Return [X, Y] of the center of cell containing provided text 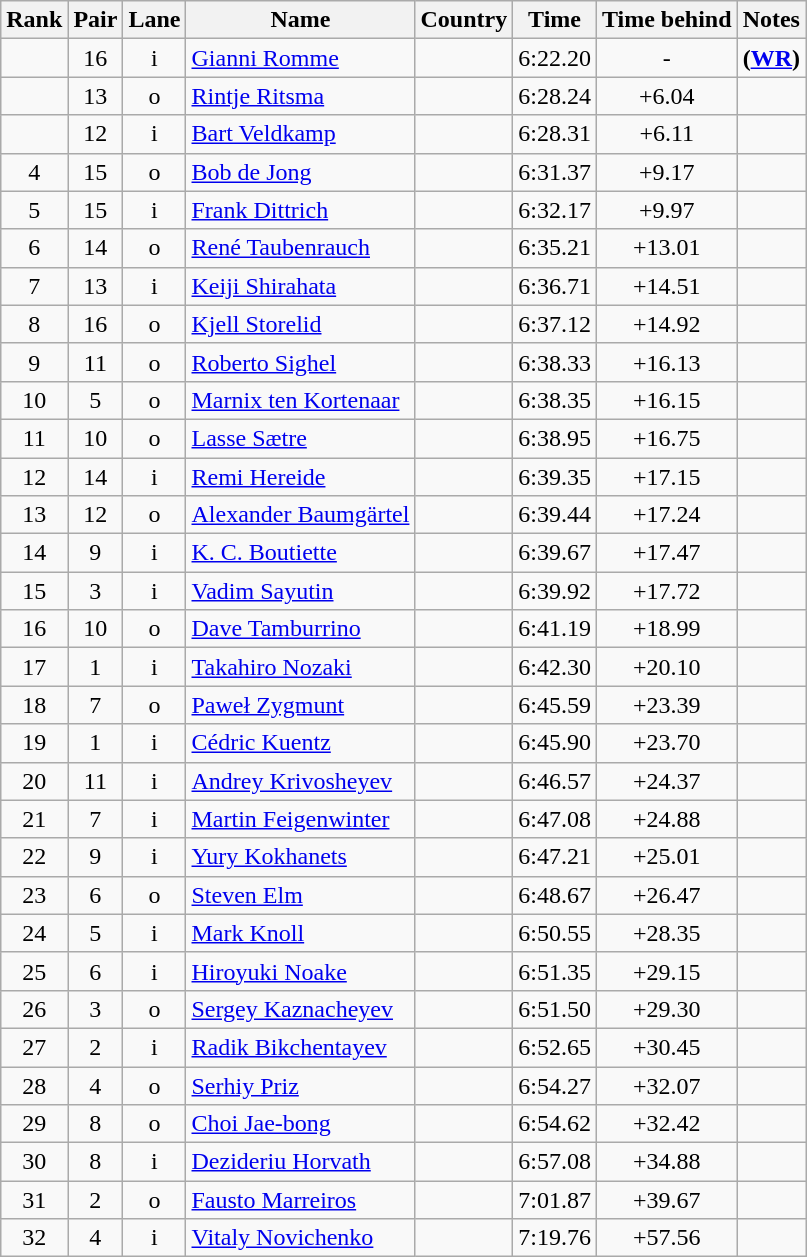
31 [34, 1200]
+29.15 [666, 971]
Mark Knoll [300, 933]
Yury Kokhanets [300, 857]
25 [34, 971]
+23.39 [666, 705]
6:39.44 [555, 515]
6:38.95 [555, 438]
6:45.90 [555, 743]
Alexander Baumgärtel [300, 515]
Remi Hereide [300, 477]
Lasse Sætre [300, 438]
6:47.08 [555, 819]
6:39.92 [555, 591]
6:54.62 [555, 1124]
7:01.87 [555, 1200]
Sergey Kaznacheyev [300, 1009]
6:51.50 [555, 1009]
+34.88 [666, 1162]
Time behind [666, 20]
6:57.08 [555, 1162]
Paweł Zygmunt [300, 705]
+39.67 [666, 1200]
23 [34, 895]
Dezideriu Horvath [300, 1162]
6:39.67 [555, 553]
Country [464, 20]
+24.37 [666, 781]
Serhiy Priz [300, 1085]
+13.01 [666, 248]
Vadim Sayutin [300, 591]
30 [34, 1162]
Notes [771, 20]
27 [34, 1047]
29 [34, 1124]
Martin Feigenwinter [300, 819]
Name [300, 20]
18 [34, 705]
Dave Tamburrino [300, 629]
Hiroyuki Noake [300, 971]
6:52.65 [555, 1047]
6:22.20 [555, 58]
+32.42 [666, 1124]
+17.47 [666, 553]
Cédric Kuentz [300, 743]
Marnix ten Kortenaar [300, 400]
6:38.33 [555, 362]
Choi Jae-bong [300, 1124]
K. C. Boutiette [300, 553]
+14.92 [666, 324]
Andrey Krivosheyev [300, 781]
Fausto Marreiros [300, 1200]
6:46.57 [555, 781]
28 [34, 1085]
(WR) [771, 58]
32 [34, 1238]
+24.88 [666, 819]
Roberto Sighel [300, 362]
Rank [34, 20]
+6.11 [666, 134]
Radik Bikchentayev [300, 1047]
26 [34, 1009]
René Taubenrauch [300, 248]
Pair [96, 20]
+17.72 [666, 591]
6:41.19 [555, 629]
22 [34, 857]
6:54.27 [555, 1085]
24 [34, 933]
20 [34, 781]
+57.56 [666, 1238]
6:36.71 [555, 286]
17 [34, 667]
6:31.37 [555, 172]
6:51.35 [555, 971]
Rintje Ritsma [300, 96]
Gianni Romme [300, 58]
+9.17 [666, 172]
Bob de Jong [300, 172]
+29.30 [666, 1009]
+20.10 [666, 667]
Frank Dittrich [300, 210]
19 [34, 743]
Bart Veldkamp [300, 134]
+16.13 [666, 362]
+30.45 [666, 1047]
+9.97 [666, 210]
+16.15 [666, 400]
6:37.12 [555, 324]
+23.70 [666, 743]
+28.35 [666, 933]
+25.01 [666, 857]
Steven Elm [300, 895]
6:47.21 [555, 857]
+17.24 [666, 515]
Time [555, 20]
+14.51 [666, 286]
6:45.59 [555, 705]
6:50.55 [555, 933]
6:32.17 [555, 210]
6:28.24 [555, 96]
- [666, 58]
+6.04 [666, 96]
6:42.30 [555, 667]
6:38.35 [555, 400]
6:48.67 [555, 895]
Takahiro Nozaki [300, 667]
+26.47 [666, 895]
21 [34, 819]
Kjell Storelid [300, 324]
7:19.76 [555, 1238]
6:28.31 [555, 134]
Lane [154, 20]
+18.99 [666, 629]
Keiji Shirahata [300, 286]
6:35.21 [555, 248]
+17.15 [666, 477]
Vitaly Novichenko [300, 1238]
+16.75 [666, 438]
+32.07 [666, 1085]
6:39.35 [555, 477]
